Provide the [X, Y] coordinate of the cell's center where the given text is located.  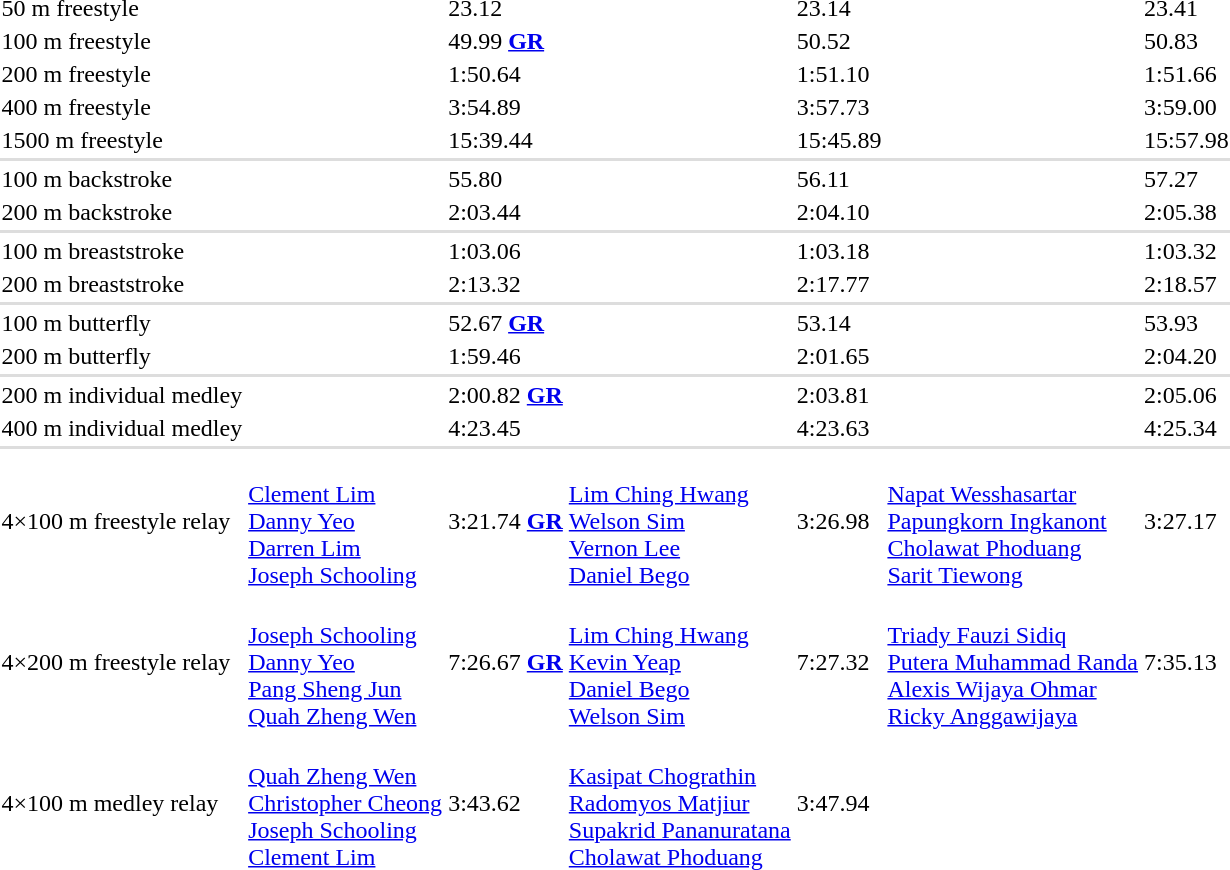
4:23.63 [839, 428]
Lim Ching HwangWelson SimVernon LeeDaniel Bego [680, 521]
15:45.89 [839, 140]
Lim Ching HwangKevin YeapDaniel BegoWelson Sim [680, 662]
3:26.98 [839, 521]
200 m butterfly [122, 356]
15:39.44 [506, 140]
2:03.81 [839, 395]
56.11 [839, 179]
Triady Fauzi SidiqPutera Muhammad RandaAlexis Wijaya OhmarRicky Anggawijaya [1013, 662]
Napat WesshasartarPapungkorn IngkanontCholawat PhoduangSarit Tiewong [1013, 521]
4×200 m freestyle relay [122, 662]
1:03.18 [839, 251]
53.14 [839, 323]
400 m freestyle [122, 107]
1500 m freestyle [122, 140]
55.80 [506, 179]
52.67 GR [506, 323]
1:03.06 [506, 251]
2:01.65 [839, 356]
Clement LimDanny YeoDarren LimJoseph Schooling [346, 521]
2:13.32 [506, 284]
100 m freestyle [122, 41]
7:26.67 GR [506, 662]
1:51.10 [839, 74]
3:54.89 [506, 107]
49.99 GR [506, 41]
200 m backstroke [122, 212]
Joseph SchoolingDanny YeoPang Sheng JunQuah Zheng Wen [346, 662]
3:21.74 GR [506, 521]
2:04.10 [839, 212]
100 m butterfly [122, 323]
2:00.82 GR [506, 395]
100 m breaststroke [122, 251]
100 m backstroke [122, 179]
4×100 m freestyle relay [122, 521]
3:57.73 [839, 107]
1:59.46 [506, 356]
4:23.45 [506, 428]
1:50.64 [506, 74]
2:03.44 [506, 212]
200 m breaststroke [122, 284]
400 m individual medley [122, 428]
50.52 [839, 41]
200 m individual medley [122, 395]
200 m freestyle [122, 74]
7:27.32 [839, 662]
2:17.77 [839, 284]
